Pinpoint the cell where the given text exists, returning its [x, y] midpoint coordinate. 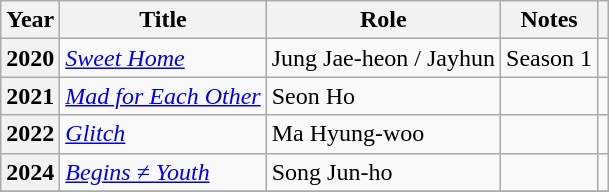
Year [30, 20]
Jung Jae-heon / Jayhun [383, 58]
Begins ≠ Youth [163, 172]
Ma Hyung-woo [383, 134]
Song Jun-ho [383, 172]
Season 1 [550, 58]
2022 [30, 134]
Title [163, 20]
2020 [30, 58]
Glitch [163, 134]
Role [383, 20]
Notes [550, 20]
2021 [30, 96]
2024 [30, 172]
Sweet Home [163, 58]
Mad for Each Other [163, 96]
Seon Ho [383, 96]
